Detect which cell encompasses the target text, then output its (X, Y) center coordinate. 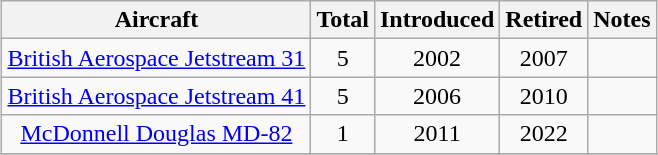
2022 (544, 134)
2011 (436, 134)
Retired (544, 20)
Aircraft (156, 20)
McDonnell Douglas MD-82 (156, 134)
Total (343, 20)
British Aerospace Jetstream 41 (156, 96)
2002 (436, 58)
2007 (544, 58)
1 (343, 134)
British Aerospace Jetstream 31 (156, 58)
2006 (436, 96)
Notes (622, 20)
2010 (544, 96)
Introduced (436, 20)
